Pinpoint the cell where the given text exists, returning its [X, Y] midpoint coordinate. 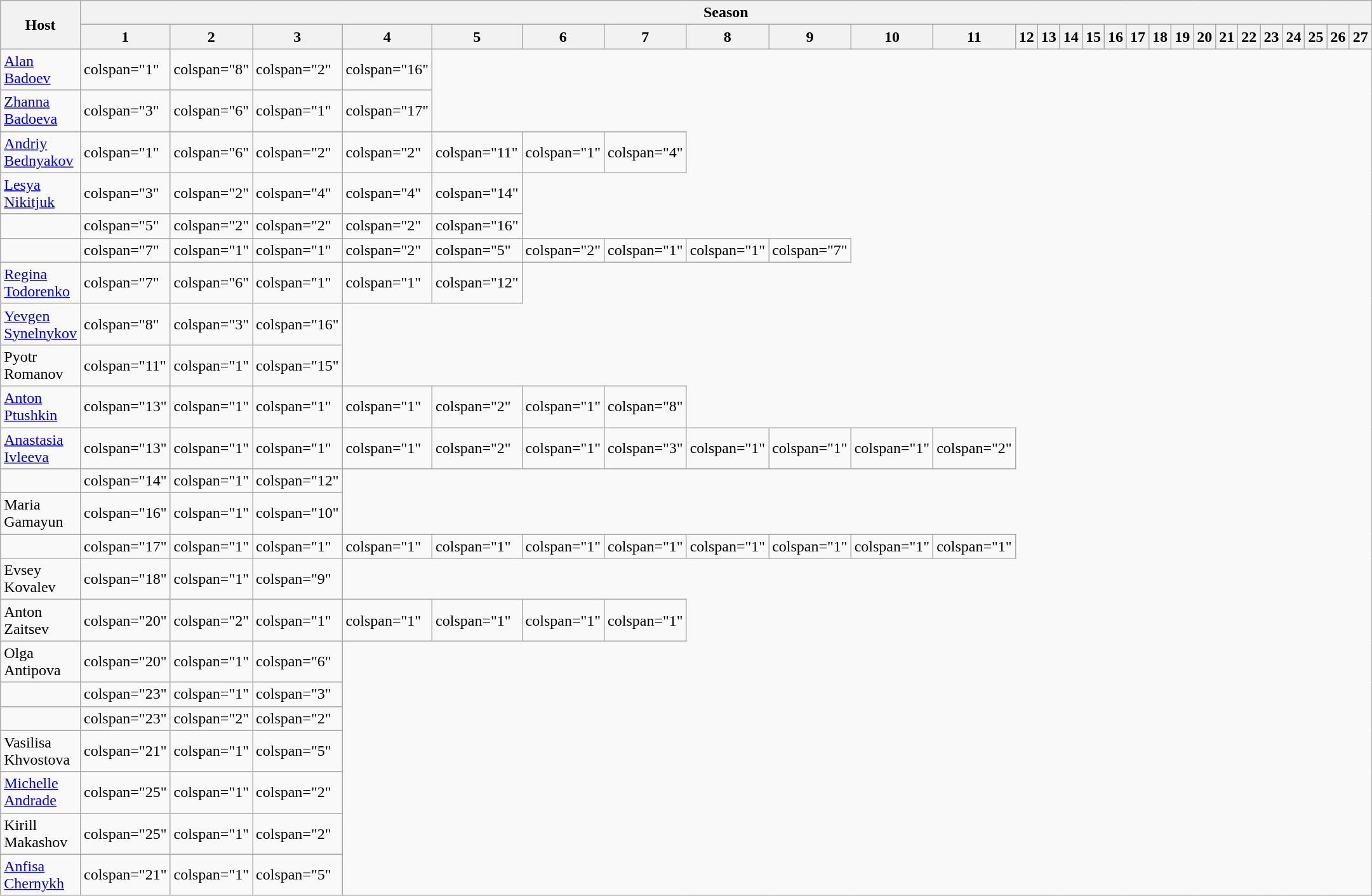
Anastasia Ivleeva [41, 448]
Kirill Makashov [41, 834]
17 [1138, 37]
11 [975, 37]
5 [477, 37]
Lesya Nikitjuk [41, 193]
Evsey Kovalev [41, 579]
6 [563, 37]
22 [1249, 37]
Alan Badoev [41, 70]
3 [298, 37]
Andriy Bednyakov [41, 152]
Yevgen Synelnykov [41, 324]
Anton Ptushkin [41, 406]
21 [1227, 37]
Regina Todorenko [41, 283]
Anfisa Chernykh [41, 874]
colspan="9" [298, 579]
26 [1338, 37]
Zhanna Badoeva [41, 110]
4 [387, 37]
Season [726, 13]
colspan="10" [298, 514]
7 [646, 37]
Maria Gamayun [41, 514]
colspan="18" [125, 579]
Michelle Andrade [41, 792]
15 [1093, 37]
24 [1294, 37]
Vasilisa Khvostova [41, 751]
25 [1315, 37]
Olga Antipova [41, 661]
colspan="15" [298, 366]
18 [1161, 37]
27 [1360, 37]
20 [1205, 37]
8 [728, 37]
Host [41, 25]
16 [1115, 37]
1 [125, 37]
14 [1070, 37]
23 [1271, 37]
2 [211, 37]
10 [892, 37]
19 [1182, 37]
Pyotr Romanov [41, 366]
9 [810, 37]
13 [1049, 37]
12 [1026, 37]
Anton Zaitsev [41, 621]
